Capture the cell that displays the provided text and extract its [X, Y] central coordinate. 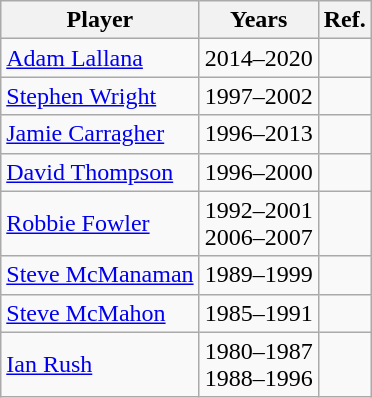
David Thompson [100, 172]
Ian Rush [100, 364]
Stephen Wright [100, 96]
1980–19871988–1996 [258, 364]
Adam Lallana [100, 58]
1985–1991 [258, 313]
Steve McMahon [100, 313]
Jamie Carragher [100, 134]
1996–2013 [258, 134]
Years [258, 20]
Ref. [344, 20]
2014–2020 [258, 58]
1989–1999 [258, 275]
Player [100, 20]
Robbie Fowler [100, 224]
1992–20012006–2007 [258, 224]
Steve McManaman [100, 275]
1997–2002 [258, 96]
1996–2000 [258, 172]
